Scan for the cell matching the given text and deliver its (X, Y) coordinate at center. 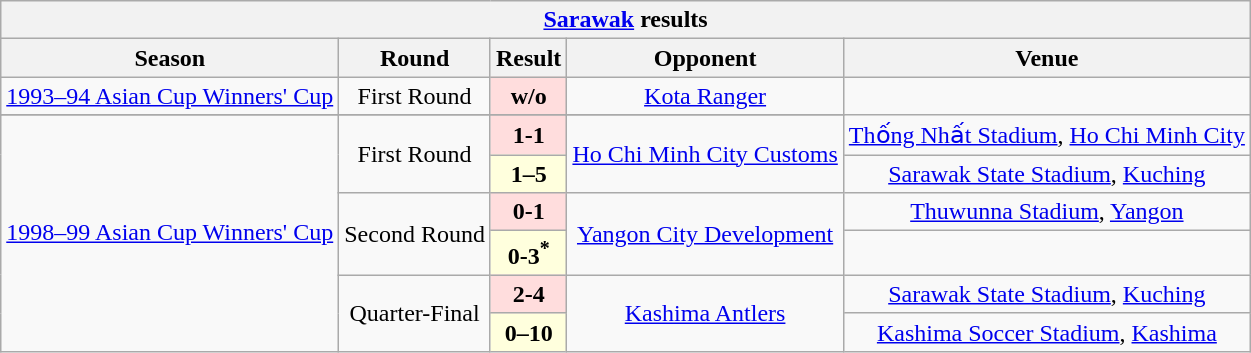
1993–94 Asian Cup Winners' Cup (170, 96)
Ho Chi Minh City Customs (705, 154)
Quarter-Final (415, 313)
1998–99 Asian Cup Winners' Cup (170, 233)
0-1 (528, 212)
2-4 (528, 294)
Thuwunna Stadium, Yangon (1046, 212)
Second Round (415, 234)
0-3* (528, 254)
Yangon City Development (705, 234)
Kashima Soccer Stadium, Kashima (1046, 332)
1–5 (528, 173)
Kota Ranger (705, 96)
Round (415, 58)
Thống Nhất Stadium, Ho Chi Minh City (1046, 135)
w/o (528, 96)
Kashima Antlers (705, 313)
Opponent (705, 58)
0–10 (528, 332)
Result (528, 58)
Venue (1046, 58)
1-1 (528, 135)
Sarawak results (626, 20)
Season (170, 58)
